Extract the (X, Y) coordinate from the center of the cell holding the provided text.  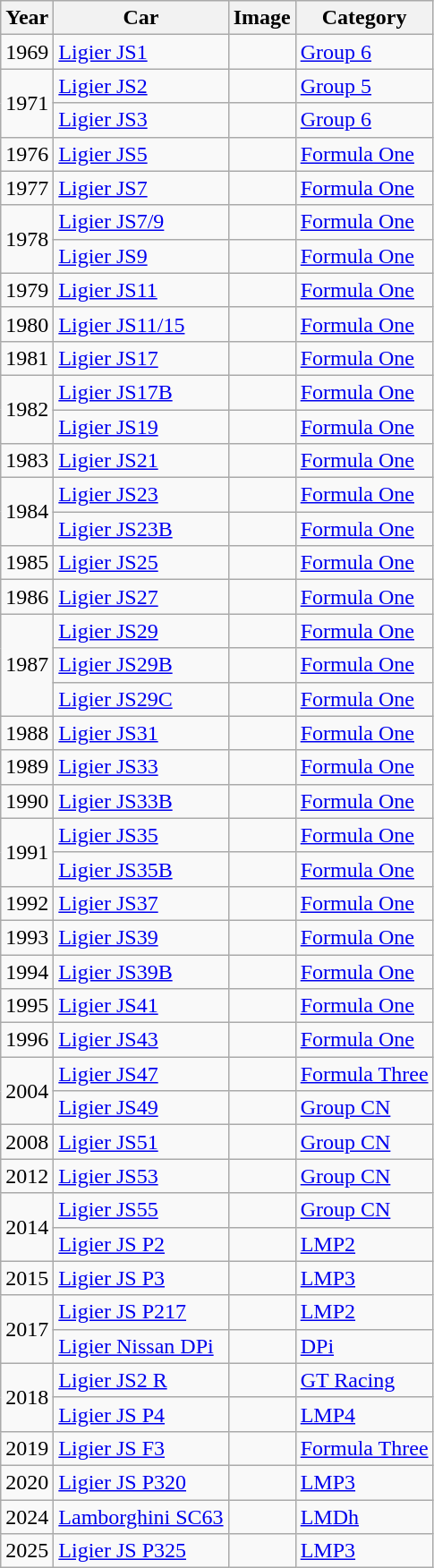
Ligier JS17 (141, 358)
Ligier JS19 (141, 427)
1995 (27, 1006)
Ligier JS P320 (141, 1482)
Ligier JS11/15 (141, 324)
1987 (27, 665)
Ligier JS39 (141, 937)
Ligier JS2 R (141, 1380)
1994 (27, 971)
Ligier JS51 (141, 1142)
Year (27, 18)
2018 (27, 1397)
1989 (27, 767)
Ligier JS35B (141, 869)
2020 (27, 1482)
2008 (27, 1142)
Ligier JS21 (141, 461)
1985 (27, 563)
Ligier JS1 (141, 52)
2012 (27, 1176)
Ligier JS7/9 (141, 222)
2014 (27, 1227)
1986 (27, 597)
Ligier JS53 (141, 1176)
Ligier JS33B (141, 801)
Ligier JS47 (141, 1074)
Ligier JS25 (141, 563)
Ligier JS43 (141, 1040)
Ligier JS31 (141, 733)
GT Racing (364, 1380)
Image (261, 18)
Ligier JS P3 (141, 1278)
1991 (27, 852)
Car (141, 18)
Ligier JS17B (141, 392)
1996 (27, 1040)
1992 (27, 903)
LMDh (364, 1517)
Ligier JS35 (141, 835)
1969 (27, 52)
2015 (27, 1278)
Ligier JS23 (141, 495)
1979 (27, 290)
Ligier JS P2 (141, 1244)
Ligier JS P217 (141, 1312)
Ligier JS3 (141, 120)
Ligier JS29B (141, 665)
1971 (27, 103)
Ligier JS29C (141, 699)
Ligier JS5 (141, 154)
Ligier JS F3 (141, 1448)
2025 (27, 1551)
Ligier JS P325 (141, 1551)
1990 (27, 801)
Ligier JS9 (141, 256)
Ligier JS P4 (141, 1414)
Ligier JS37 (141, 903)
Ligier JS29 (141, 631)
Ligier JS41 (141, 1006)
1983 (27, 461)
LMP4 (364, 1414)
Ligier JS55 (141, 1210)
Ligier JS27 (141, 597)
1988 (27, 733)
1978 (27, 239)
Lamborghini SC63 (141, 1517)
Ligier Nissan DPi (141, 1346)
Ligier JS7 (141, 188)
2019 (27, 1448)
Ligier JS49 (141, 1108)
Ligier JS33 (141, 767)
1976 (27, 154)
Category (364, 18)
2017 (27, 1329)
Ligier JS39B (141, 971)
1984 (27, 512)
1980 (27, 324)
1977 (27, 188)
DPi (364, 1346)
Ligier JS23B (141, 529)
2004 (27, 1091)
2024 (27, 1517)
Group 5 (364, 86)
Ligier JS11 (141, 290)
1993 (27, 937)
1982 (27, 409)
Ligier JS2 (141, 86)
1981 (27, 358)
